Provide the [X, Y] coordinate of the cell's center where the given text is located.  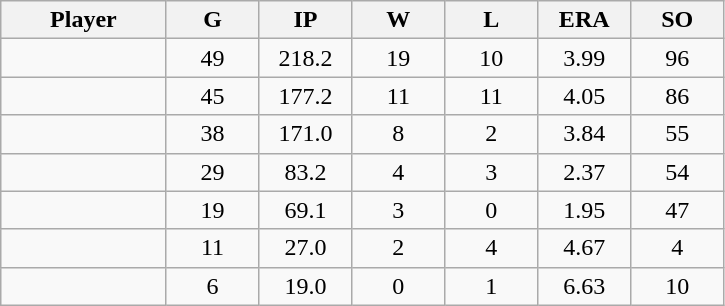
19.0 [306, 286]
4.05 [584, 96]
38 [212, 134]
1 [492, 286]
1.95 [584, 210]
45 [212, 96]
86 [678, 96]
6 [212, 286]
69.1 [306, 210]
8 [398, 134]
83.2 [306, 172]
IP [306, 20]
27.0 [306, 248]
47 [678, 210]
171.0 [306, 134]
4.67 [584, 248]
29 [212, 172]
218.2 [306, 58]
96 [678, 58]
W [398, 20]
2.37 [584, 172]
L [492, 20]
G [212, 20]
SO [678, 20]
ERA [584, 20]
Player [84, 20]
49 [212, 58]
6.63 [584, 286]
55 [678, 134]
3.84 [584, 134]
177.2 [306, 96]
54 [678, 172]
3.99 [584, 58]
